Find where the given text appears and provide that cell's center as [x, y] coordinate. 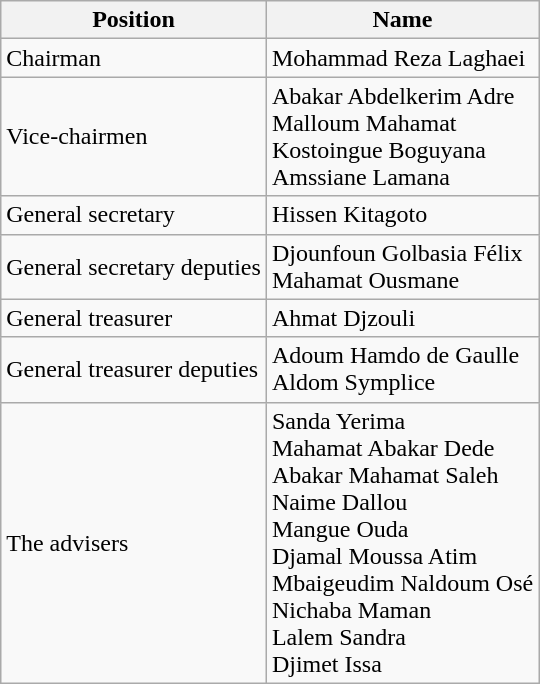
General secretary [134, 215]
General secretary deputies [134, 266]
Chairman [134, 58]
Position [134, 20]
General treasurer [134, 318]
General treasurer deputies [134, 370]
Abakar Abdelkerim AdreMalloum MahamatKostoingue BoguyanaAmssiane Lamana [402, 136]
Name [402, 20]
The advisers [134, 542]
Adoum Hamdo de Gaulle Aldom Symplice [402, 370]
Djounfoun Golbasia Félix Mahamat Ousmane [402, 266]
Mohammad Reza Laghaei [402, 58]
Ahmat Djzouli [402, 318]
Vice-chairmen [134, 136]
Hissen Kitagoto [402, 215]
